Pinpoint the cell where the given text exists, returning its (x, y) midpoint coordinate. 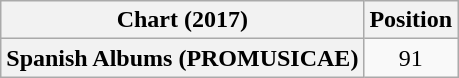
91 (411, 58)
Spanish Albums (PROMUSICAE) (182, 58)
Chart (2017) (182, 20)
Position (411, 20)
